Search for the cell housing the specified text and yield its (X, Y) center coordinate. 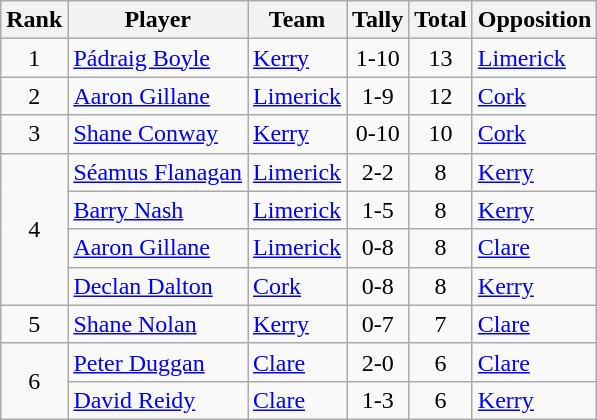
0-7 (378, 324)
Séamus Flanagan (158, 172)
Declan Dalton (158, 286)
10 (441, 134)
7 (441, 324)
David Reidy (158, 400)
Team (298, 20)
Opposition (534, 20)
3 (34, 134)
5 (34, 324)
1-3 (378, 400)
1 (34, 58)
Rank (34, 20)
1-10 (378, 58)
2 (34, 96)
Tally (378, 20)
4 (34, 229)
1-5 (378, 210)
Shane Nolan (158, 324)
Total (441, 20)
0-10 (378, 134)
Shane Conway (158, 134)
13 (441, 58)
2-2 (378, 172)
Barry Nash (158, 210)
12 (441, 96)
1-9 (378, 96)
Player (158, 20)
2-0 (378, 362)
Peter Duggan (158, 362)
Pádraig Boyle (158, 58)
